Return the [X, Y] coordinate for the center point of the cell that contains the specified text.  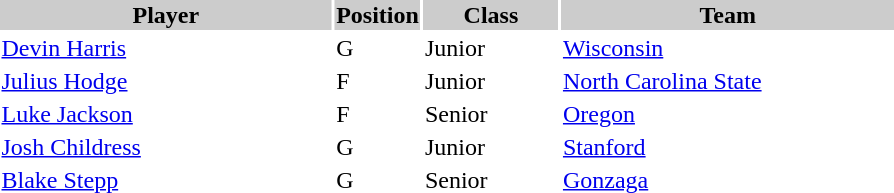
Team [728, 15]
Wisconsin [728, 48]
Position [378, 15]
Player [166, 15]
Devin Harris [166, 48]
North Carolina State [728, 81]
Oregon [728, 114]
Julius Hodge [166, 81]
Luke Jackson [166, 114]
Senior [490, 114]
Class [490, 15]
Josh Childress [166, 147]
Stanford [728, 147]
